Find where the given text appears and provide that cell's center as [x, y] coordinate. 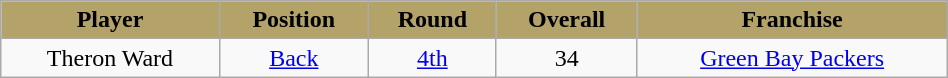
Overall [566, 20]
Round [432, 20]
34 [566, 58]
Back [294, 58]
Theron Ward [110, 58]
Green Bay Packers [792, 58]
Franchise [792, 20]
Position [294, 20]
Player [110, 20]
4th [432, 58]
